Return the [x, y] coordinate for the center point of the cell that contains the specified text.  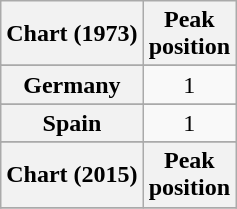
Germany [72, 85]
Chart (2015) [72, 174]
Chart (1973) [72, 34]
Spain [72, 123]
